Capture the cell that displays the provided text and extract its (X, Y) central coordinate. 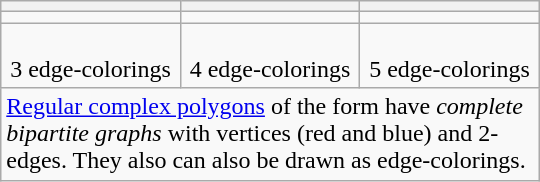
3 edge-colorings (90, 56)
5 edge-colorings (450, 56)
4 edge-colorings (270, 56)
